Return [x, y] of the center of cell containing provided text 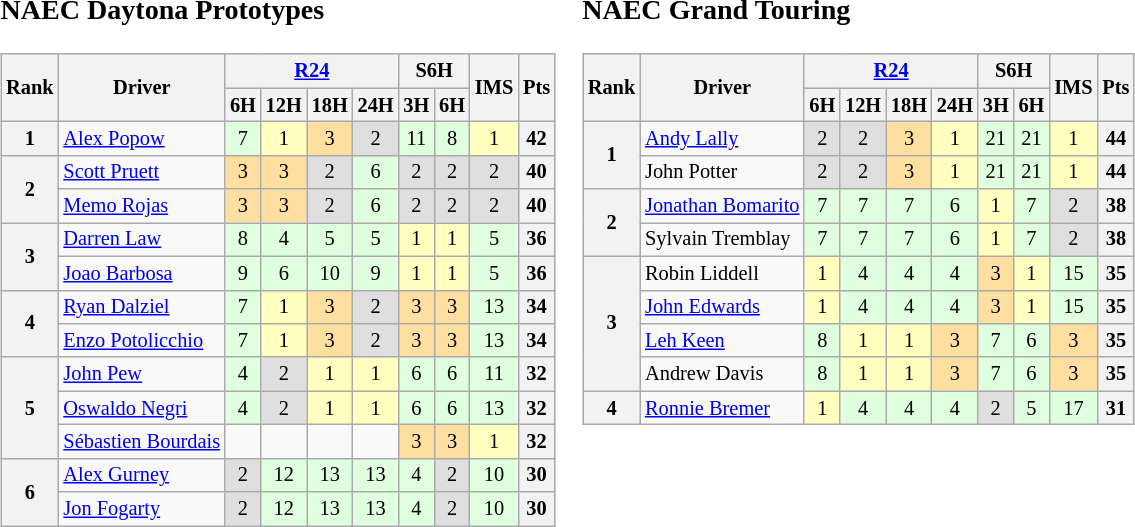
Jonathan Bomarito [722, 206]
Andrew Davis [722, 374]
John Edwards [722, 307]
Alex Popow [142, 139]
Memo Rojas [142, 206]
Scott Pruett [142, 172]
Alex Gurney [142, 475]
Sylvain Tremblay [722, 240]
Robin Liddell [722, 273]
Andy Lally [722, 139]
Ronnie Bremer [722, 408]
Enzo Potolicchio [142, 341]
John Pew [142, 374]
Sébastien Bourdais [142, 442]
Oswaldo Negri [142, 408]
Leh Keen [722, 341]
Joao Barbosa [142, 273]
Ryan Dalziel [142, 307]
17 [1073, 408]
31 [1116, 408]
42 [536, 139]
John Potter [722, 172]
Darren Law [142, 240]
Jon Fogarty [142, 509]
